Scan for the cell matching the given text and deliver its (x, y) coordinate at center. 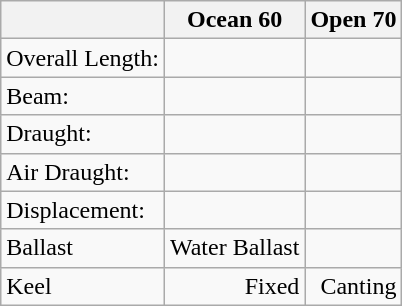
Water Ballast (234, 248)
Ballast (83, 248)
Beam: (83, 96)
Keel (83, 286)
Air Draught: (83, 172)
Open 70 (354, 20)
Fixed (234, 286)
Ocean 60 (234, 20)
Draught: (83, 134)
Displacement: (83, 210)
Overall Length: (83, 58)
Canting (354, 286)
